Pinpoint the cell where the given text exists, returning its (x, y) midpoint coordinate. 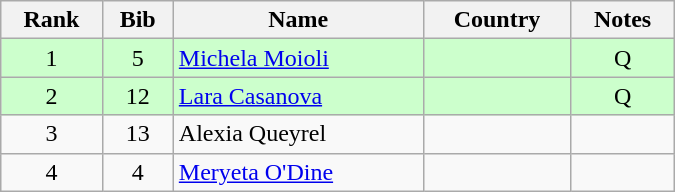
Michela Moioli (298, 58)
Country (497, 20)
Notes (622, 20)
Alexia Queyrel (298, 134)
Meryeta O'Dine (298, 172)
2 (52, 96)
Lara Casanova (298, 96)
Rank (52, 20)
12 (138, 96)
1 (52, 58)
Name (298, 20)
13 (138, 134)
Bib (138, 20)
5 (138, 58)
3 (52, 134)
